Return [x, y] of the center of cell containing provided text 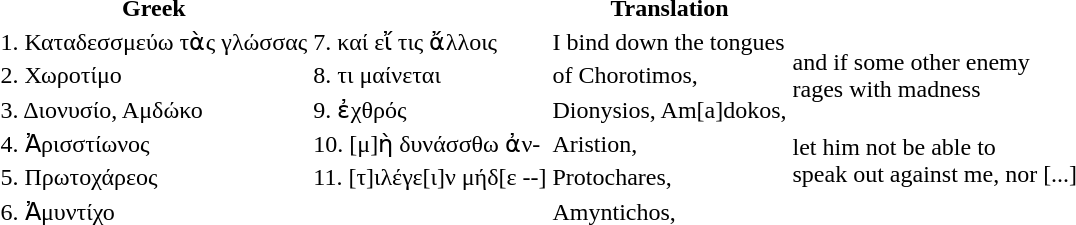
Protochares, [670, 177]
11. [τ]ιλέγε[ι]ν μήδ[ε --] [430, 177]
Dionysios, Am[a]dokos, [670, 110]
10. [μ]ὴ δυνάσσθω ἀν- [430, 144]
of Chorotimos, [670, 75]
Aristion, [670, 144]
8. τι μαίνεται [430, 75]
9. ἐχθρός [430, 110]
7. καί εἴ τις ἄλλοις [430, 42]
I bind down the tongues [670, 42]
